Identify which cell holds the provided text, then report its [x, y] central coordinate. 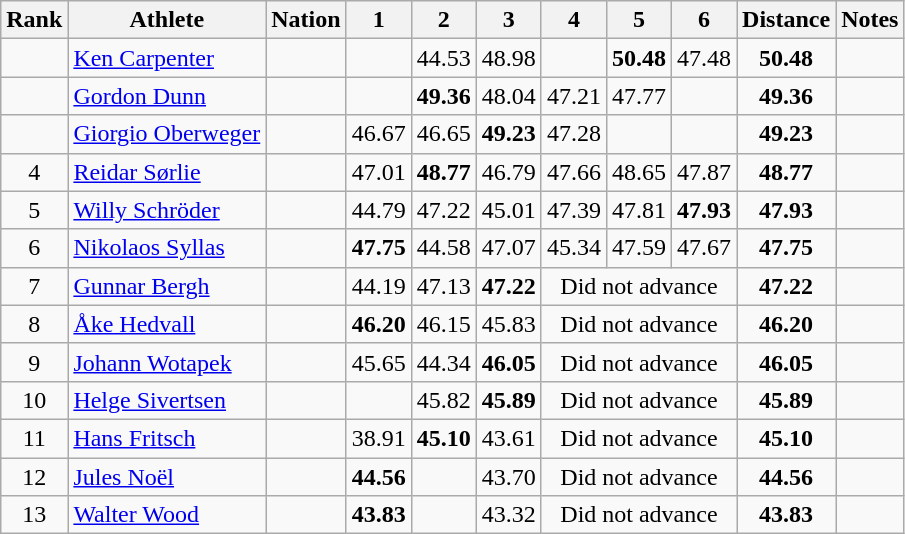
45.65 [378, 362]
Hans Fritsch [167, 438]
47.39 [574, 210]
44.34 [444, 362]
47.66 [574, 172]
43.61 [508, 438]
9 [34, 362]
Notes [870, 20]
46.65 [444, 134]
46.79 [508, 172]
47.67 [704, 248]
Johann Wotapek [167, 362]
48.98 [508, 58]
8 [34, 324]
Willy Schröder [167, 210]
12 [34, 477]
2 [444, 20]
44.58 [444, 248]
Athlete [167, 20]
Gunnar Bergh [167, 286]
45.82 [444, 400]
43.32 [508, 515]
47.77 [638, 96]
10 [34, 400]
Helge Sivertsen [167, 400]
45.83 [508, 324]
47.21 [574, 96]
46.15 [444, 324]
Ken Carpenter [167, 58]
Åke Hedvall [167, 324]
47.59 [638, 248]
45.34 [574, 248]
11 [34, 438]
Nation [306, 20]
1 [378, 20]
46.67 [378, 134]
48.04 [508, 96]
Nikolaos Syllas [167, 248]
47.81 [638, 210]
Gordon Dunn [167, 96]
47.13 [444, 286]
47.01 [378, 172]
Walter Wood [167, 515]
44.53 [444, 58]
Jules Noël [167, 477]
43.70 [508, 477]
Rank [34, 20]
44.19 [378, 286]
45.01 [508, 210]
Distance [786, 20]
Reidar Sørlie [167, 172]
47.48 [704, 58]
44.79 [378, 210]
47.07 [508, 248]
Giorgio Oberweger [167, 134]
48.65 [638, 172]
3 [508, 20]
47.87 [704, 172]
47.28 [574, 134]
38.91 [378, 438]
7 [34, 286]
13 [34, 515]
